Scan for the cell matching the given text and deliver its (x, y) coordinate at center. 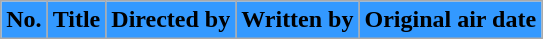
No. (24, 20)
Title (76, 20)
Directed by (171, 20)
Original air date (450, 20)
Written by (298, 20)
